For the text-containing cell, return its midpoint in [X, Y] coordinate format. 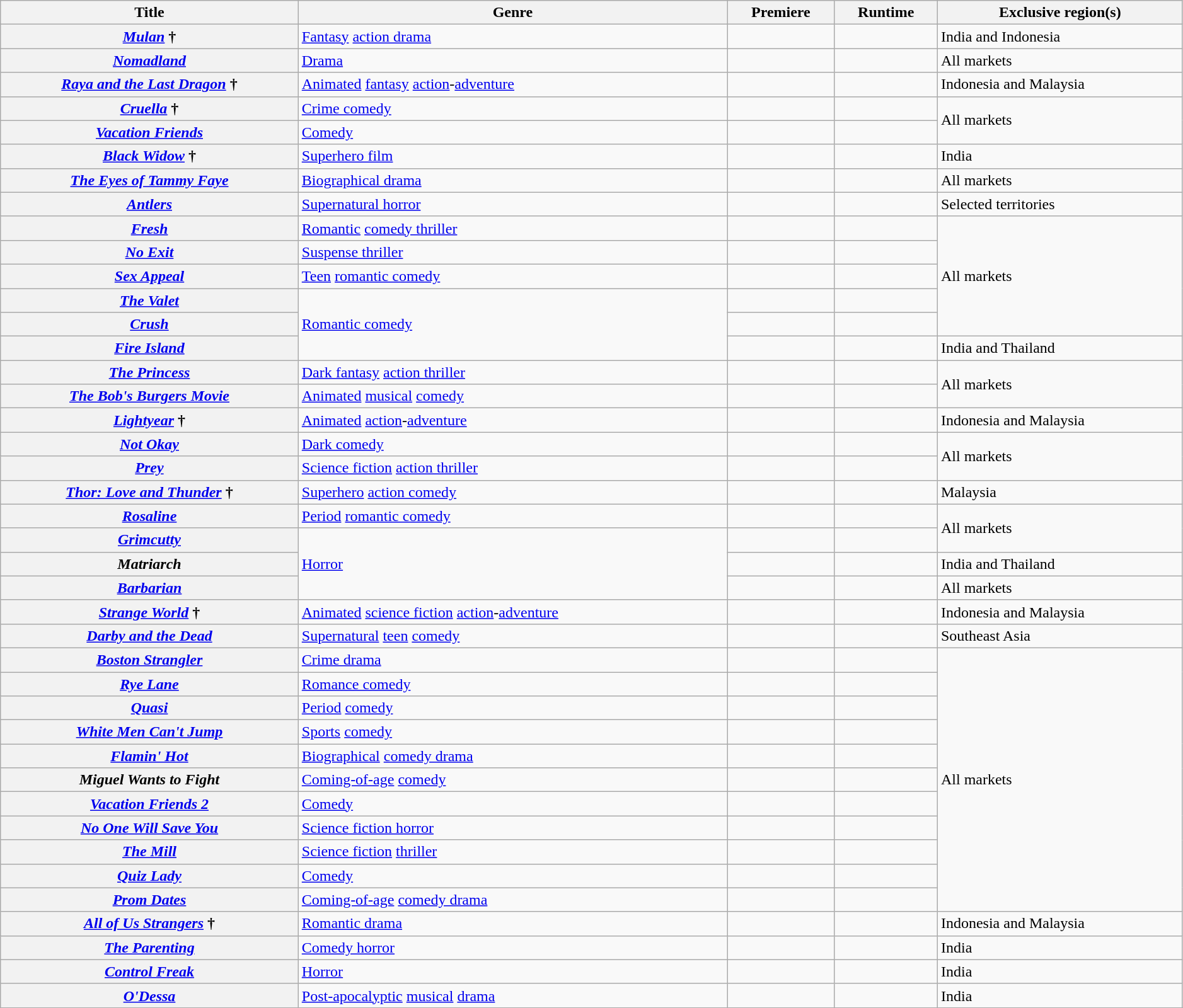
Not Okay [149, 444]
Science fiction action thriller [512, 468]
Science fiction horror [512, 828]
Boston Strangler [149, 660]
Rye Lane [149, 684]
Grimcutty [149, 540]
The Princess [149, 372]
Antlers [149, 204]
Period romantic comedy [512, 516]
The Parenting [149, 948]
Biographical comedy drama [512, 756]
Teen romantic comedy [512, 276]
O'Dessa [149, 995]
Coming-of-age comedy [512, 780]
No One Will Save You [149, 828]
Crime comedy [512, 108]
India and Indonesia [1060, 37]
Superhero film [512, 156]
Animated action-adventure [512, 420]
The Bob's Burgers Movie [149, 396]
Crush [149, 324]
Animated fantasy action-adventure [512, 84]
Genre [512, 13]
Selected territories [1060, 204]
Dark fantasy action thriller [512, 372]
Romantic comedy [512, 324]
Science fiction thriller [512, 852]
Fantasy action drama [512, 37]
Exclusive region(s) [1060, 13]
Prey [149, 468]
Fire Island [149, 348]
Lightyear † [149, 420]
Fresh [149, 228]
Quasi [149, 708]
Romantic comedy thriller [512, 228]
Superhero action comedy [512, 492]
Rosaline [149, 516]
Flamin' Hot [149, 756]
Raya and the Last Dragon † [149, 84]
Thor: Love and Thunder † [149, 492]
Biographical drama [512, 180]
Coming-of-age comedy drama [512, 900]
The Eyes of Tammy Faye [149, 180]
White Men Can't Jump [149, 732]
Sports comedy [512, 732]
Cruella † [149, 108]
Supernatural teen comedy [512, 636]
Malaysia [1060, 492]
Animated musical comedy [512, 396]
Title [149, 13]
Southeast Asia [1060, 636]
Comedy horror [512, 948]
The Valet [149, 301]
Crime drama [512, 660]
Control Freak [149, 971]
Mulan † [149, 37]
Barbarian [149, 588]
Miguel Wants to Fight [149, 780]
Strange World † [149, 612]
Prom Dates [149, 900]
Period comedy [512, 708]
Drama [512, 60]
All of Us Strangers † [149, 924]
Animated science fiction action-adventure [512, 612]
Dark comedy [512, 444]
Vacation Friends [149, 132]
The Mill [149, 852]
Nomadland [149, 60]
Quiz Lady [149, 876]
Supernatural horror [512, 204]
Runtime [886, 13]
Premiere [781, 13]
Matriarch [149, 564]
Romantic drama [512, 924]
Suspense thriller [512, 252]
Sex Appeal [149, 276]
Post-apocalyptic musical drama [512, 995]
Black Widow † [149, 156]
Vacation Friends 2 [149, 804]
No Exit [149, 252]
Romance comedy [512, 684]
Darby and the Dead [149, 636]
